Return the (x, y) coordinate for the center point of the cell that contains the specified text.  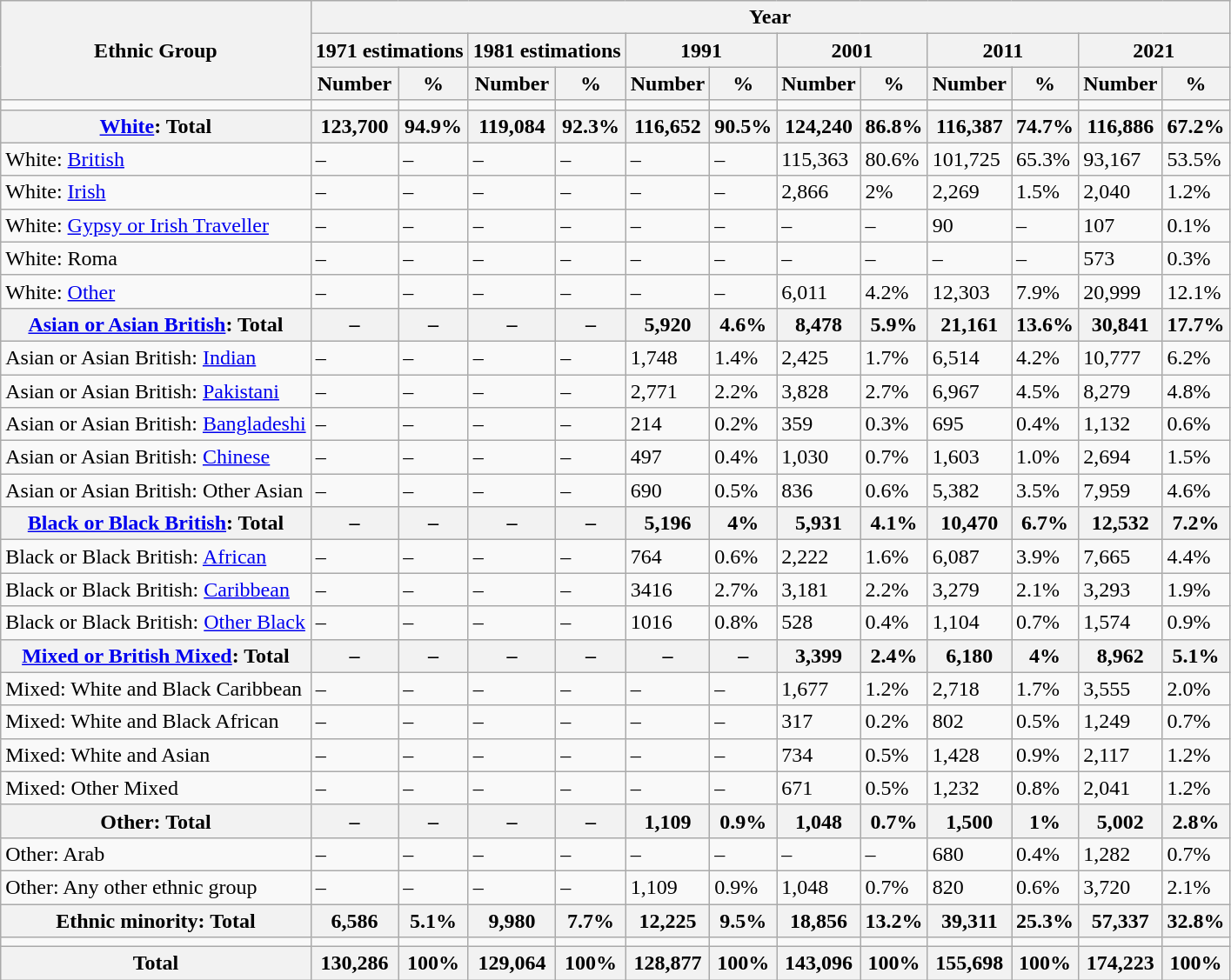
18,856 (819, 921)
12.1% (1195, 291)
3.9% (1046, 557)
13.2% (894, 921)
3,399 (819, 656)
2,117 (1121, 755)
9.5% (743, 921)
130,286 (355, 963)
White: Total (156, 126)
359 (819, 424)
1,603 (969, 457)
2,041 (1121, 788)
3,181 (819, 590)
107 (1121, 225)
Mixed or British Mixed: Total (156, 656)
5,196 (667, 523)
2011 (1002, 50)
764 (667, 557)
6,180 (969, 656)
6,087 (969, 557)
8,478 (819, 324)
Black or Black British: African (156, 557)
3,279 (969, 590)
1,232 (969, 788)
5,931 (819, 523)
5.9% (894, 324)
3,720 (1121, 887)
7.7% (591, 921)
680 (969, 854)
2,866 (819, 192)
2.4% (894, 656)
White: Other (156, 291)
1.4% (743, 357)
1981 estimations (546, 50)
Black or Black British: Caribbean (156, 590)
86.8% (894, 126)
0.1% (1195, 225)
Other: Total (156, 821)
Other: Arab (156, 854)
528 (819, 623)
12,532 (1121, 523)
802 (969, 722)
1.6% (894, 557)
Mixed: White and Asian (156, 755)
93,167 (1121, 159)
116,886 (1121, 126)
10,777 (1121, 357)
10,470 (969, 523)
116,652 (667, 126)
690 (667, 490)
1,282 (1121, 854)
2.8% (1195, 821)
90.5% (743, 126)
4.8% (1195, 390)
1,428 (969, 755)
573 (1121, 258)
123,700 (355, 126)
2,425 (819, 357)
317 (819, 722)
3.5% (1046, 490)
6,011 (819, 291)
1,748 (667, 357)
Black or Black British: Total (156, 523)
20,999 (1121, 291)
17.7% (1195, 324)
4.5% (1046, 390)
90 (969, 225)
Asian or Asian British: Chinese (156, 457)
80.6% (894, 159)
2,040 (1121, 192)
67.2% (1195, 126)
116,387 (969, 126)
12,303 (969, 291)
115,363 (819, 159)
94.9% (433, 126)
2.0% (1195, 689)
25.3% (1046, 921)
5,382 (969, 490)
White: British (156, 159)
820 (969, 887)
143,096 (819, 963)
2,718 (969, 689)
1971 estimations (390, 50)
129,064 (512, 963)
8,962 (1121, 656)
5,002 (1121, 821)
3,293 (1121, 590)
174,223 (1121, 963)
92.3% (591, 126)
21,161 (969, 324)
30,841 (1121, 324)
57,337 (1121, 921)
119,084 (512, 126)
Mixed: White and Black African (156, 722)
2,222 (819, 557)
White: Roma (156, 258)
53.5% (1195, 159)
Asian or Asian British: Indian (156, 357)
Asian or Asian British: Pakistani (156, 390)
65.3% (1046, 159)
2021 (1154, 50)
74.7% (1046, 126)
Asian or Asian British: Total (156, 324)
1016 (667, 623)
2,771 (667, 390)
4.4% (1195, 557)
Mixed: White and Black Caribbean (156, 689)
1,574 (1121, 623)
Asian or Asian British: Bangladeshi (156, 424)
7.9% (1046, 291)
1.9% (1195, 590)
6,586 (355, 921)
7,665 (1121, 557)
Mixed: Other Mixed (156, 788)
Other: Any other ethnic group (156, 887)
White: Irish (156, 192)
155,698 (969, 963)
12,225 (667, 921)
Black or Black British: Other Black (156, 623)
9,980 (512, 921)
1991 (701, 50)
8,279 (1121, 390)
836 (819, 490)
1,104 (969, 623)
1,249 (1121, 722)
214 (667, 424)
1,030 (819, 457)
1,677 (819, 689)
2001 (853, 50)
Ethnic minority: Total (156, 921)
695 (969, 424)
3416 (667, 590)
2% (894, 192)
1,500 (969, 821)
13.6% (1046, 324)
5,920 (667, 324)
734 (819, 755)
2,694 (1121, 457)
4.1% (894, 523)
Asian or Asian British: Other Asian (156, 490)
1,132 (1121, 424)
6,967 (969, 390)
Year (770, 17)
2,269 (969, 192)
3,555 (1121, 689)
White: Gypsy or Irish Traveller (156, 225)
1% (1046, 821)
6,514 (969, 357)
39,311 (969, 921)
101,725 (969, 159)
7,959 (1121, 490)
671 (819, 788)
6.7% (1046, 523)
Total (156, 963)
128,877 (667, 963)
124,240 (819, 126)
7.2% (1195, 523)
497 (667, 457)
Ethnic Group (156, 50)
32.8% (1195, 921)
3,828 (819, 390)
6.2% (1195, 357)
1.0% (1046, 457)
